Pinpoint the cell where the given text exists, returning its [X, Y] midpoint coordinate. 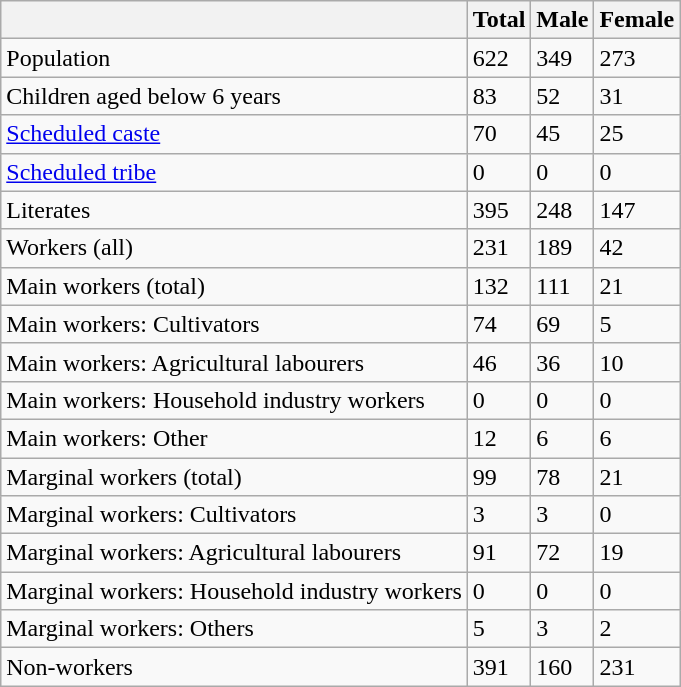
Scheduled tribe [234, 172]
19 [637, 553]
74 [499, 324]
31 [637, 96]
Marginal workers: Household industry workers [234, 591]
Main workers (total) [234, 286]
69 [562, 324]
52 [562, 96]
Population [234, 58]
46 [499, 362]
189 [562, 248]
12 [499, 438]
25 [637, 134]
391 [499, 667]
99 [499, 477]
83 [499, 96]
Main workers: Agricultural labourers [234, 362]
Workers (all) [234, 248]
70 [499, 134]
Children aged below 6 years [234, 96]
42 [637, 248]
2 [637, 629]
349 [562, 58]
Main workers: Cultivators [234, 324]
Literates [234, 210]
Marginal workers (total) [234, 477]
111 [562, 286]
Marginal workers: Cultivators [234, 515]
91 [499, 553]
Total [499, 20]
72 [562, 553]
147 [637, 210]
273 [637, 58]
Main workers: Other [234, 438]
Marginal workers: Agricultural labourers [234, 553]
132 [499, 286]
Scheduled caste [234, 134]
248 [562, 210]
Non-workers [234, 667]
Male [562, 20]
622 [499, 58]
10 [637, 362]
78 [562, 477]
Marginal workers: Others [234, 629]
36 [562, 362]
Female [637, 20]
45 [562, 134]
160 [562, 667]
395 [499, 210]
Main workers: Household industry workers [234, 400]
